Output the [x, y] coordinate of the center of the cell containing the given text.  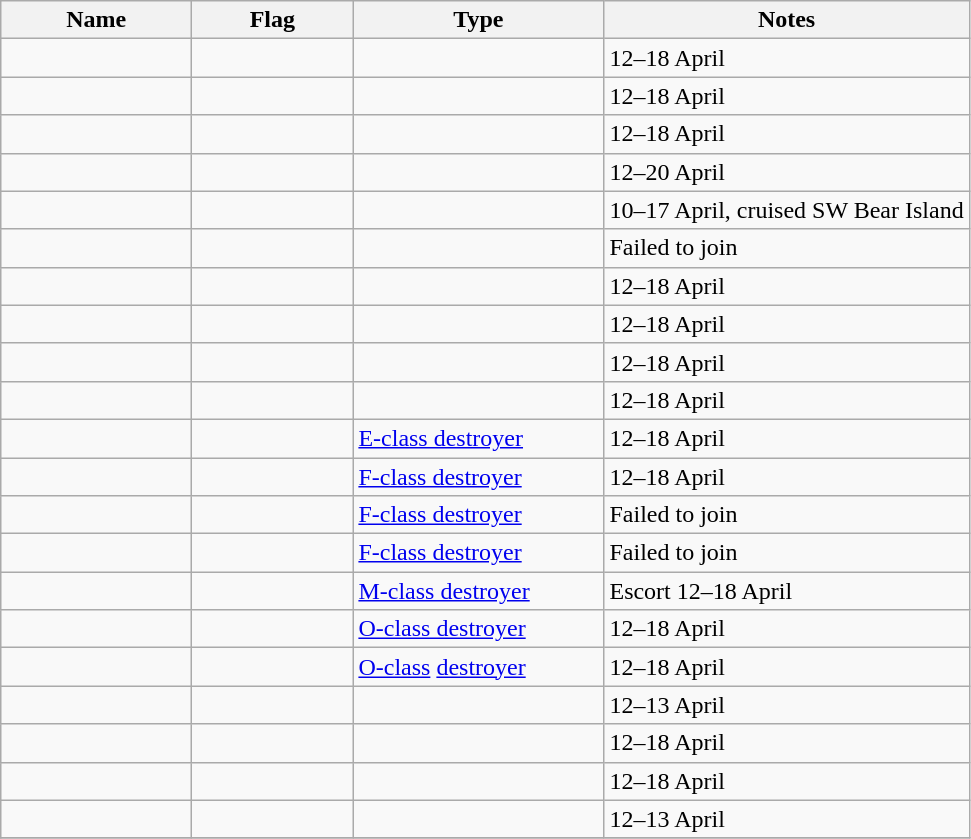
Flag [272, 20]
Name [96, 20]
M-class destroyer [478, 591]
Notes [786, 20]
E-class destroyer [478, 438]
Type [478, 20]
10–17 April, cruised SW Bear Island [786, 210]
Escort 12–18 April [786, 591]
12–20 April [786, 172]
